Determine the (x, y) coordinate at the center of the cell enclosing the given text.  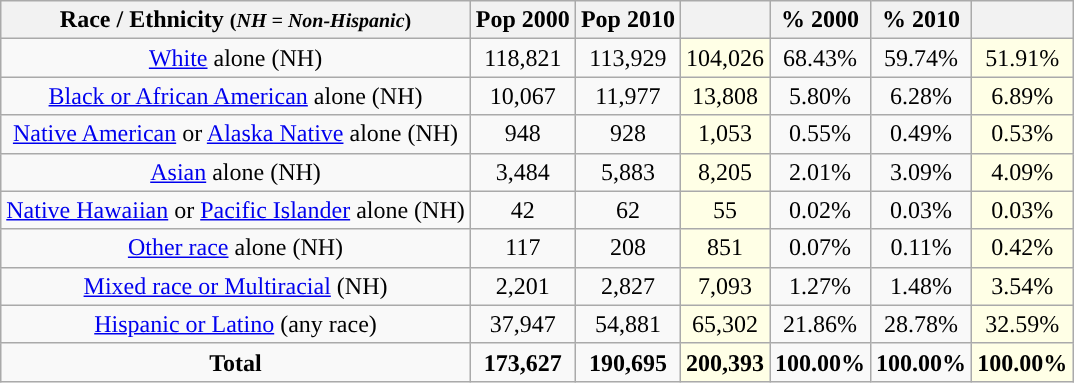
Native Hawaiian or Pacific Islander alone (NH) (236, 210)
851 (724, 248)
1.48% (922, 286)
% 2000 (820, 20)
5.80% (820, 96)
0.53% (1022, 134)
6.89% (1022, 96)
10,067 (522, 96)
113,929 (628, 58)
4.09% (1022, 172)
Race / Ethnicity (NH = Non-Hispanic) (236, 20)
55 (724, 210)
0.42% (1022, 248)
Asian alone (NH) (236, 172)
Pop 2000 (522, 20)
54,881 (628, 324)
117 (522, 248)
118,821 (522, 58)
13,808 (724, 96)
6.28% (922, 96)
7,093 (724, 286)
200,393 (724, 362)
42 (522, 210)
Pop 2010 (628, 20)
28.78% (922, 324)
Mixed race or Multiracial (NH) (236, 286)
0.02% (820, 210)
0.49% (922, 134)
62 (628, 210)
32.59% (1022, 324)
Total (236, 362)
Other race alone (NH) (236, 248)
2.01% (820, 172)
21.86% (820, 324)
104,026 (724, 58)
65,302 (724, 324)
% 2010 (922, 20)
8,205 (724, 172)
173,627 (522, 362)
3.09% (922, 172)
928 (628, 134)
0.07% (820, 248)
3.54% (1022, 286)
1,053 (724, 134)
948 (522, 134)
Native American or Alaska Native alone (NH) (236, 134)
White alone (NH) (236, 58)
51.91% (1022, 58)
59.74% (922, 58)
68.43% (820, 58)
11,977 (628, 96)
Hispanic or Latino (any race) (236, 324)
208 (628, 248)
5,883 (628, 172)
3,484 (522, 172)
0.11% (922, 248)
37,947 (522, 324)
1.27% (820, 286)
190,695 (628, 362)
2,201 (522, 286)
2,827 (628, 286)
0.55% (820, 134)
Black or African American alone (NH) (236, 96)
